Return [x, y] of the center of cell containing provided text 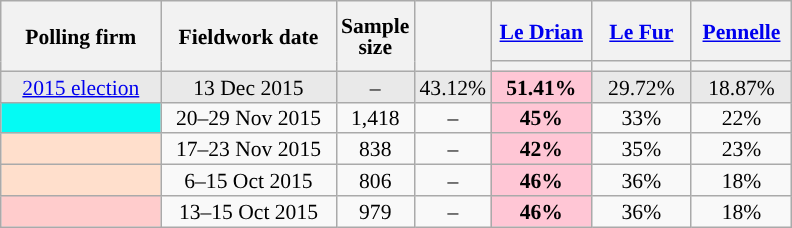
806 [375, 180]
838 [375, 150]
13–15 Oct 2015 [248, 212]
18.87% [741, 86]
Le Drian [541, 31]
29.72% [641, 86]
Polling firm [81, 36]
Fieldwork date [248, 36]
35% [641, 150]
Pennelle [741, 31]
43.12% [452, 86]
Le Fur [641, 31]
20–29 Nov 2015 [248, 118]
45% [541, 118]
2015 election [81, 86]
17–23 Nov 2015 [248, 150]
979 [375, 212]
13 Dec 2015 [248, 86]
42% [541, 150]
6–15 Oct 2015 [248, 180]
1,418 [375, 118]
22% [741, 118]
33% [641, 118]
23% [741, 150]
51.41% [541, 86]
Samplesize [375, 36]
